Extract the (x, y) coordinate from the center of the cell holding the provided text.  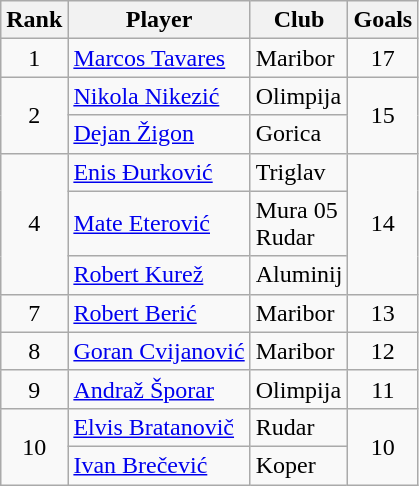
Mura 05Rudar (299, 224)
Club (299, 20)
15 (383, 115)
Aluminij (299, 275)
Player (159, 20)
Gorica (299, 134)
8 (34, 351)
1 (34, 58)
Rank (34, 20)
Mate Eterović (159, 224)
Rudar (299, 427)
Goals (383, 20)
Nikola Nikezić (159, 96)
11 (383, 389)
14 (383, 224)
17 (383, 58)
Dejan Žigon (159, 134)
Robert Kurež (159, 275)
Triglav (299, 172)
Marcos Tavares (159, 58)
Ivan Brečević (159, 465)
12 (383, 351)
Andraž Šporar (159, 389)
9 (34, 389)
Goran Cvijanović (159, 351)
Koper (299, 465)
Robert Berić (159, 313)
Elvis Bratanovič (159, 427)
7 (34, 313)
Enis Đurković (159, 172)
4 (34, 224)
13 (383, 313)
2 (34, 115)
